Capture the cell that displays the provided text and extract its (x, y) central coordinate. 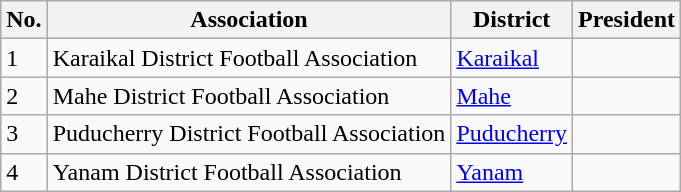
Karaikal (512, 58)
Association (249, 20)
4 (24, 172)
Mahe (512, 96)
District (512, 20)
Puducherry (512, 134)
President (627, 20)
Karaikal District Football Association (249, 58)
Mahe District Football Association (249, 96)
2 (24, 96)
Yanam District Football Association (249, 172)
Puducherry District Football Association (249, 134)
No. (24, 20)
Yanam (512, 172)
3 (24, 134)
1 (24, 58)
